Return [x, y] of the center of cell containing provided text 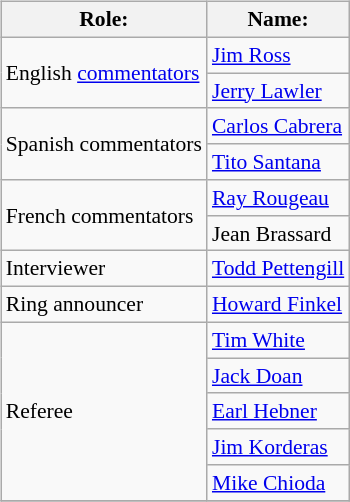
Jean Brassard [278, 233]
French commentators [104, 216]
Spanish commentators [104, 144]
Jack Doan [278, 376]
Ring announcer [104, 305]
Interviewer [104, 269]
English commentators [104, 72]
Earl Hebner [278, 411]
Jerry Lawler [278, 91]
Role: [104, 20]
Jim Korderas [278, 447]
Todd Pettengill [278, 269]
Ray Rougeau [278, 198]
Mike Chioda [278, 483]
Howard Finkel [278, 305]
Referee [104, 411]
Tito Santana [278, 162]
Jim Ross [278, 55]
Tim White [278, 340]
Name: [278, 20]
Carlos Cabrera [278, 126]
